From the cell containing the given text, extract its center point as [x, y] coordinate. 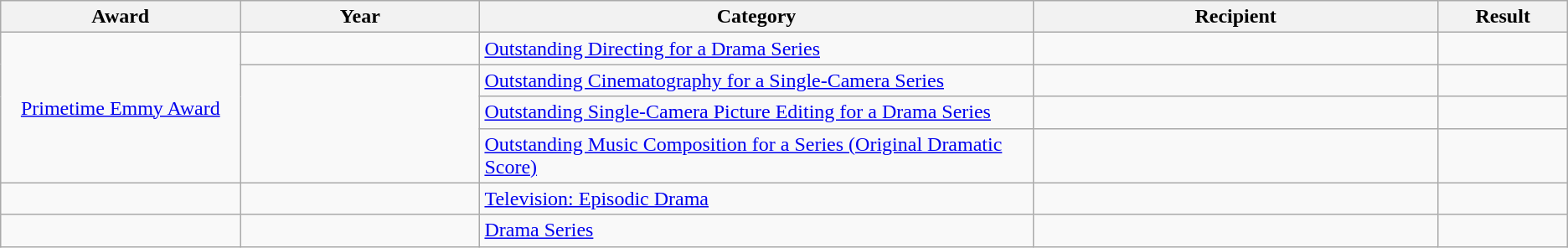
Year [360, 17]
Award [121, 17]
Television: Episodic Drama [756, 199]
Drama Series [756, 230]
Recipient [1235, 17]
Category [756, 17]
Outstanding Music Composition for a Series (Original Dramatic Score) [756, 156]
Result [1503, 17]
Outstanding Directing for a Drama Series [756, 49]
Outstanding Cinematography for a Single-Camera Series [756, 80]
Primetime Emmy Award [121, 107]
Outstanding Single-Camera Picture Editing for a Drama Series [756, 112]
